Locate the cell with the specified text and output its [X, Y] center coordinate. 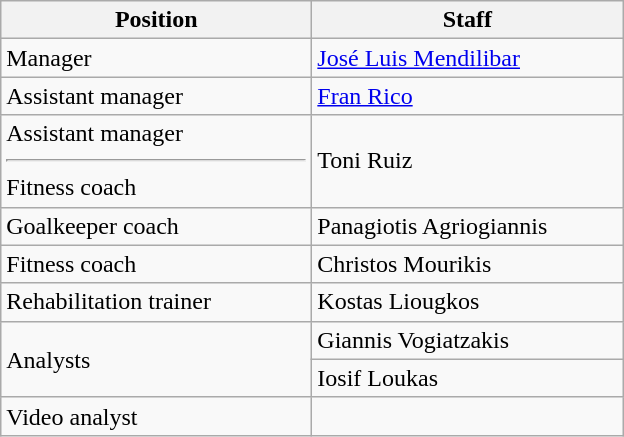
Assistant managerFitness coach [156, 161]
Fran Rico [468, 96]
Fitness coach [156, 264]
Christos Mourikis [468, 264]
Video analyst [156, 416]
Manager [156, 58]
Toni Ruiz [468, 161]
Iosif Loukas [468, 378]
Analysts [156, 359]
Panagiotis Agriogiannis [468, 226]
Kostas Liougkos [468, 302]
Goalkeeper coach [156, 226]
Position [156, 20]
Staff [468, 20]
José Luis Mendilibar [468, 58]
Rehabilitation trainer [156, 302]
Assistant manager [156, 96]
Giannis Vogiatzakis [468, 340]
